Capture the cell that displays the provided text and extract its (x, y) central coordinate. 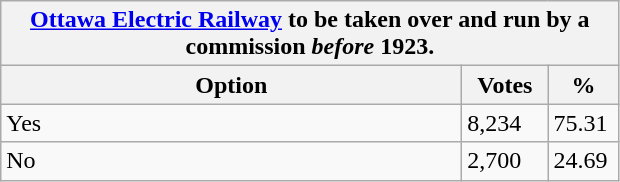
Ottawa Electric Railway to be taken over and run by a commission before 1923. (310, 34)
Option (232, 85)
2,700 (505, 161)
% (584, 85)
Yes (232, 123)
8,234 (505, 123)
No (232, 161)
75.31 (584, 123)
24.69 (584, 161)
Votes (505, 85)
